Scan for the cell matching the given text and deliver its [X, Y] coordinate at center. 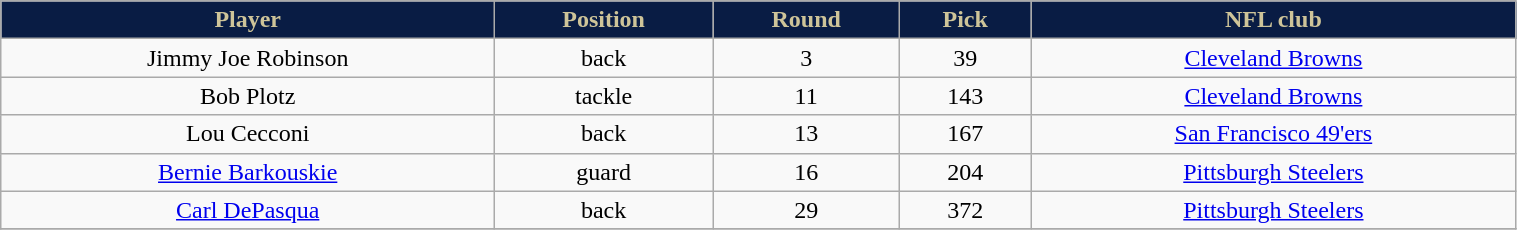
3 [806, 58]
Bob Plotz [248, 96]
Jimmy Joe Robinson [248, 58]
Position [604, 20]
39 [966, 58]
Pick [966, 20]
NFL club [1274, 20]
Carl DePasqua [248, 210]
Round [806, 20]
Bernie Barkouskie [248, 172]
Lou Cecconi [248, 134]
Player [248, 20]
tackle [604, 96]
guard [604, 172]
167 [966, 134]
13 [806, 134]
San Francisco 49'ers [1274, 134]
143 [966, 96]
372 [966, 210]
204 [966, 172]
16 [806, 172]
11 [806, 96]
29 [806, 210]
